Detect which cell encompasses the target text, then output its (x, y) center coordinate. 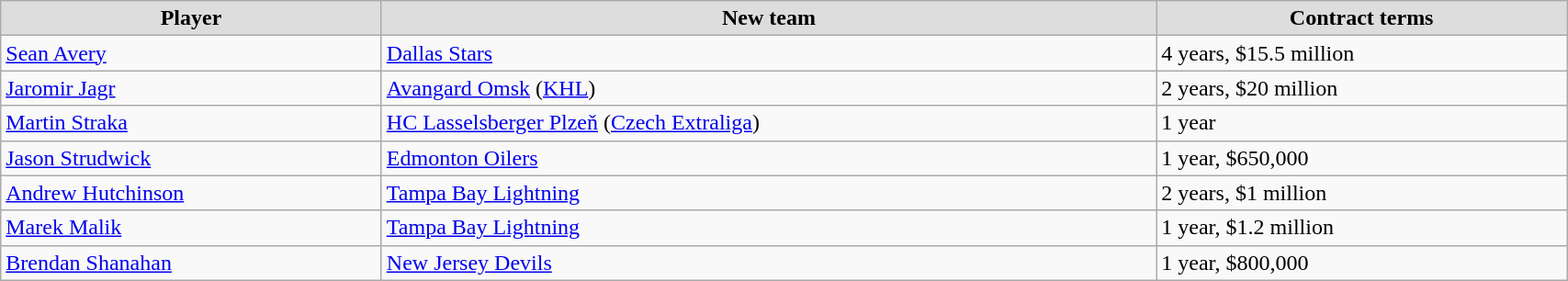
Player (191, 18)
Jason Strudwick (191, 158)
Brendan Shanahan (191, 263)
HC Lasselsberger Plzeň (Czech Extraliga) (768, 123)
New team (768, 18)
Edmonton Oilers (768, 158)
1 year, $650,000 (1361, 158)
New Jersey Devils (768, 263)
Andrew Hutchinson (191, 193)
2 years, $1 million (1361, 193)
1 year, $800,000 (1361, 263)
1 year, $1.2 million (1361, 228)
Dallas Stars (768, 53)
Avangard Omsk (KHL) (768, 88)
Sean Avery (191, 53)
Marek Malik (191, 228)
Jaromir Jagr (191, 88)
Contract terms (1361, 18)
4 years, $15.5 million (1361, 53)
Martin Straka (191, 123)
1 year (1361, 123)
2 years, $20 million (1361, 88)
